Locate the cell with the specified text and output its [x, y] center coordinate. 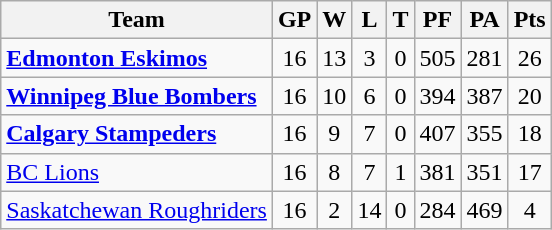
20 [530, 96]
W [334, 20]
Team [137, 20]
281 [484, 58]
PF [438, 20]
14 [370, 210]
8 [334, 172]
Pts [530, 20]
L [370, 20]
26 [530, 58]
4 [530, 210]
381 [438, 172]
3 [370, 58]
505 [438, 58]
Winnipeg Blue Bombers [137, 96]
9 [334, 134]
17 [530, 172]
18 [530, 134]
284 [438, 210]
1 [400, 172]
10 [334, 96]
GP [294, 20]
355 [484, 134]
BC Lions [137, 172]
13 [334, 58]
Calgary Stampeders [137, 134]
2 [334, 210]
351 [484, 172]
6 [370, 96]
469 [484, 210]
Saskatchewan Roughriders [137, 210]
387 [484, 96]
394 [438, 96]
PA [484, 20]
407 [438, 134]
T [400, 20]
Edmonton Eskimos [137, 58]
